Locate the cell with the specified text and output its (x, y) center coordinate. 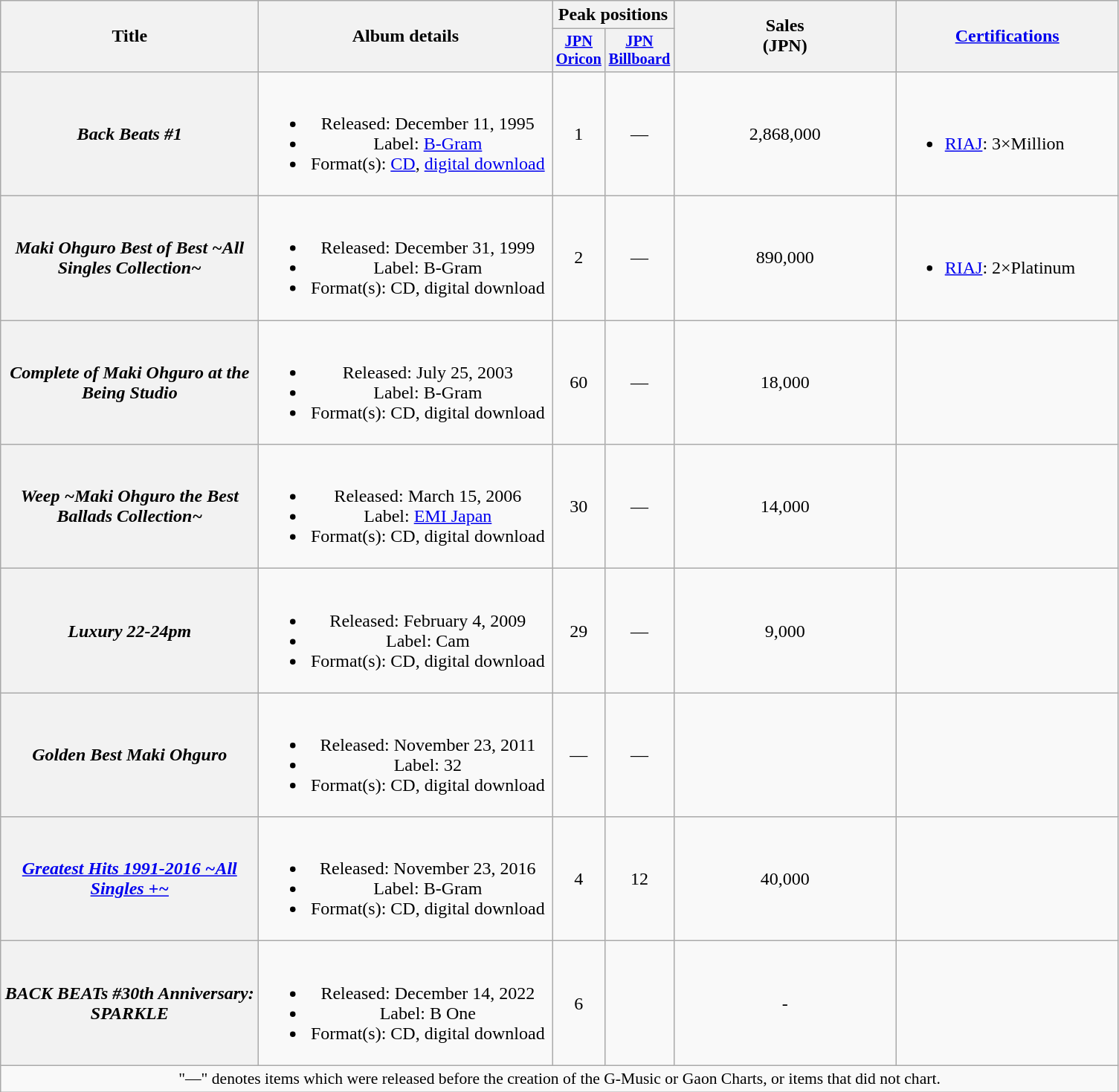
RIAJ: 2×Platinum (1007, 259)
Back Beats #1 (129, 134)
40,000 (785, 879)
4 (578, 879)
Peak positions (613, 15)
Maki Ohguro Best of Best ~All Singles Collection~ (129, 259)
Title (129, 36)
12 (639, 879)
890,000 (785, 259)
Released: November 23, 2016Label: B-GramFormat(s): CD, digital download (406, 879)
9,000 (785, 630)
Released: November 23, 2011Label: 32Format(s): CD, digital download (406, 755)
6 (578, 1004)
"—" denotes items which were released before the creation of the G-Music or Gaon Charts, or items that did not chart. (559, 1079)
BACK BEATs #30th Anniversary: SPARKLE (129, 1004)
Released: December 31, 1999Label: B-GramFormat(s): CD, digital download (406, 259)
Released: July 25, 2003Label: B-GramFormat(s): CD, digital download (406, 382)
1 (578, 134)
JPNBillboard (639, 51)
- (785, 1004)
Released: February 4, 2009Label: CamFormat(s): CD, digital download (406, 630)
2,868,000 (785, 134)
JPNOricon (578, 51)
Luxury 22-24pm (129, 630)
Complete of Maki Ohguro at the Being Studio (129, 382)
60 (578, 382)
Released: December 11, 1995Label: B-GramFormat(s): CD, digital download (406, 134)
Released: December 14, 2022Label: B OneFormat(s): CD, digital download (406, 1004)
Album details (406, 36)
30 (578, 507)
18,000 (785, 382)
Greatest Hits 1991-2016 ~All Singles +~ (129, 879)
29 (578, 630)
14,000 (785, 507)
Released: March 15, 2006Label: EMI JapanFormat(s): CD, digital download (406, 507)
Certifications (1007, 36)
RIAJ: 3×Million (1007, 134)
Golden Best Maki Ohguro (129, 755)
Weep ~Maki Ohguro the Best Ballads Collection~ (129, 507)
2 (578, 259)
Sales(JPN) (785, 36)
